Scan for the cell matching the given text and deliver its (x, y) coordinate at center. 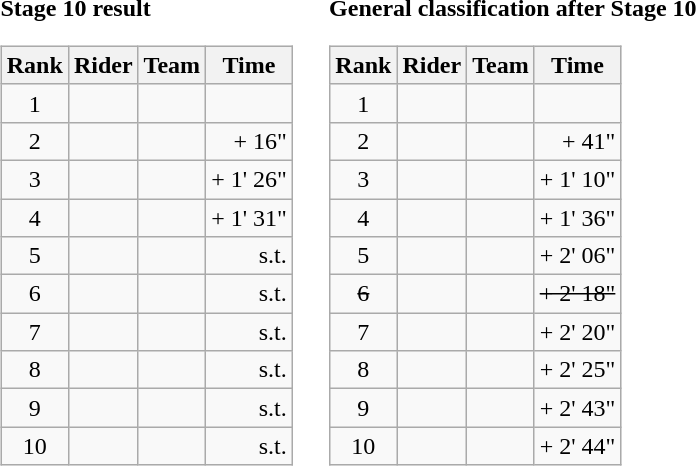
+ 2' 20" (578, 332)
+ 1' 26" (250, 179)
+ 41" (578, 141)
+ 1' 10" (578, 179)
+ 2' 06" (578, 256)
+ 1' 36" (578, 217)
+ 2' 44" (578, 446)
+ 2' 25" (578, 370)
+ 2' 18" (578, 294)
+ 16" (250, 141)
+ 2' 43" (578, 408)
+ 1' 31" (250, 217)
